From the cell containing the given text, extract its center point as (X, Y) coordinate. 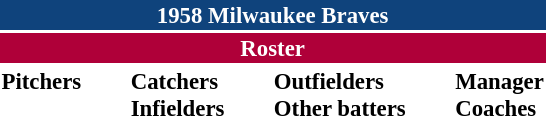
Roster (272, 48)
1958 Milwaukee Braves (272, 15)
